Provide the [x, y] coordinate of the cell's center where the given text is located.  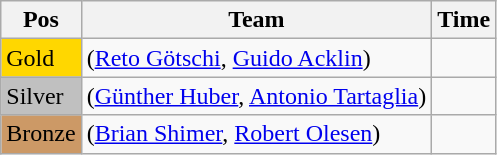
(Brian Shimer, Robert Olesen) [256, 134]
Team [256, 20]
(Günther Huber, Antonio Tartaglia) [256, 96]
Silver [41, 96]
Pos [41, 20]
Gold [41, 58]
Time [464, 20]
(Reto Götschi, Guido Acklin) [256, 58]
Bronze [41, 134]
